Scan for the cell matching the given text and deliver its [X, Y] coordinate at center. 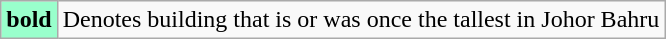
Denotes building that is or was once the tallest in Johor Bahru [361, 20]
bold [29, 20]
